Return [X, Y] of the center of cell containing provided text 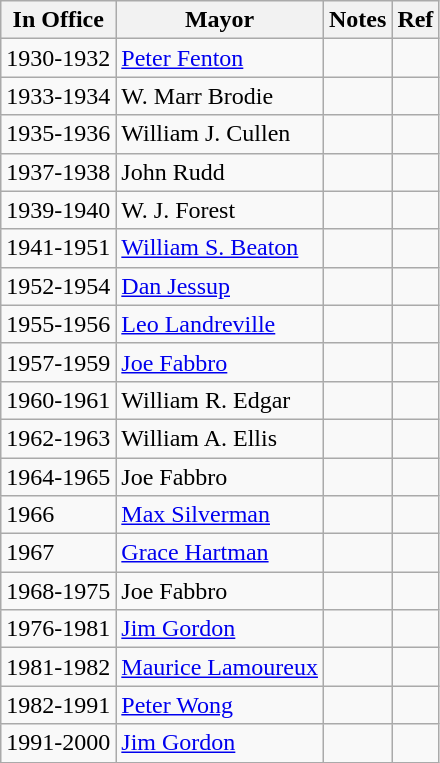
1935-1936 [58, 134]
Notes [357, 20]
William A. Ellis [220, 438]
In Office [58, 20]
William S. Beaton [220, 248]
1939-1940 [58, 210]
1976-1981 [58, 629]
Max Silverman [220, 515]
William R. Edgar [220, 400]
1966 [58, 515]
Peter Fenton [220, 58]
1962-1963 [58, 438]
William J. Cullen [220, 134]
1955-1956 [58, 324]
1981-1982 [58, 667]
1960-1961 [58, 400]
1967 [58, 553]
1957-1959 [58, 362]
Grace Hartman [220, 553]
Dan Jessup [220, 286]
1933-1934 [58, 96]
Peter Wong [220, 705]
W. J. Forest [220, 210]
Leo Landreville [220, 324]
John Rudd [220, 172]
1964-1965 [58, 477]
1968-1975 [58, 591]
1952-1954 [58, 286]
Maurice Lamoureux [220, 667]
Mayor [220, 20]
1937-1938 [58, 172]
Ref [416, 20]
1941-1951 [58, 248]
1930-1932 [58, 58]
1991-2000 [58, 743]
W. Marr Brodie [220, 96]
1982-1991 [58, 705]
